Scan for the cell matching the given text and deliver its (X, Y) coordinate at center. 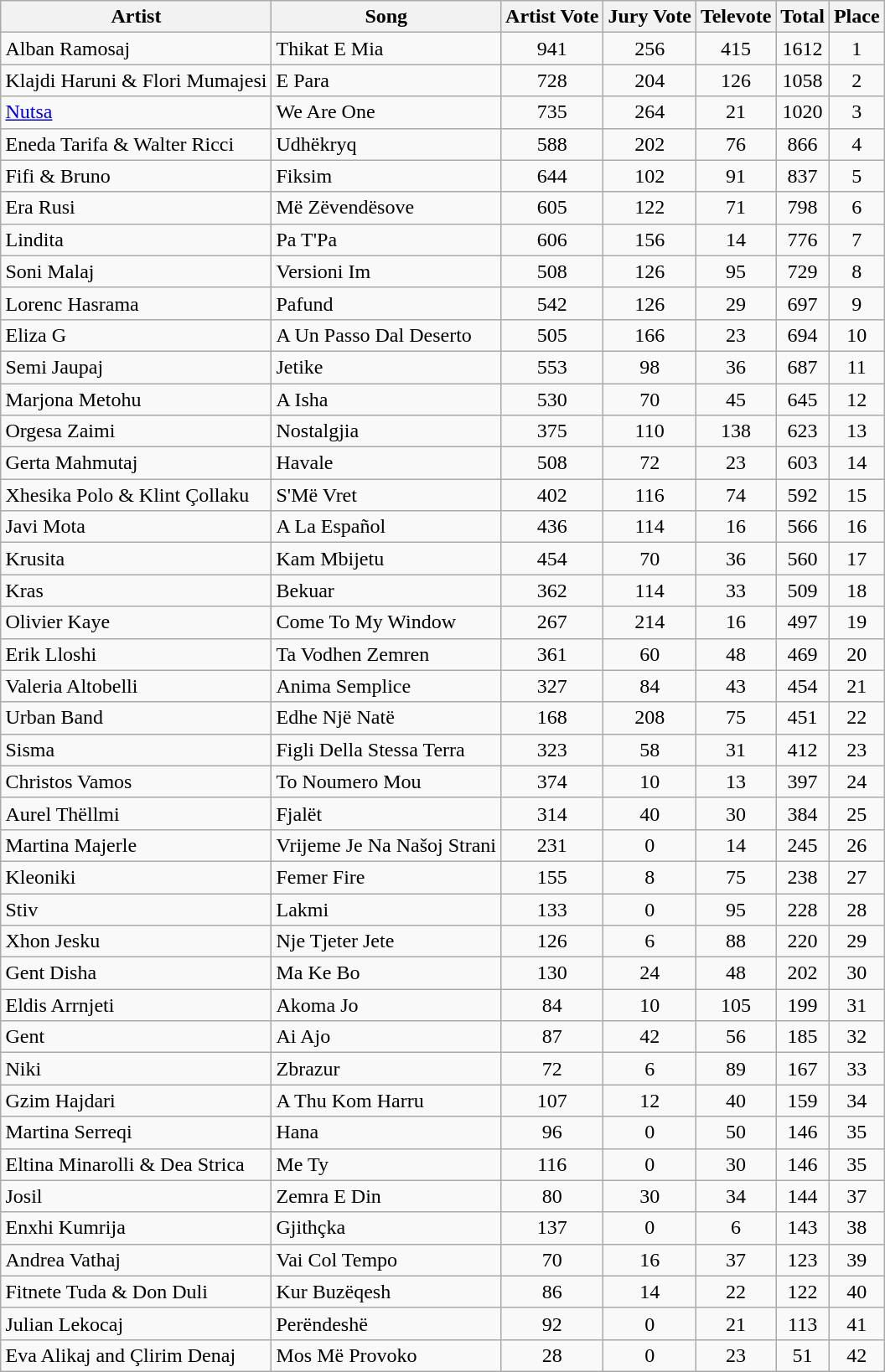
375 (552, 431)
Niki (136, 1069)
Come To My Window (386, 622)
We Are One (386, 112)
Akoma Jo (386, 1005)
314 (552, 813)
Artist Vote (552, 17)
2 (857, 80)
185 (803, 1037)
15 (857, 495)
51 (803, 1355)
Xhesika Polo & Klint Çollaku (136, 495)
231 (552, 845)
588 (552, 144)
837 (803, 176)
Orgesa Zaimi (136, 431)
Erik Lloshi (136, 654)
25 (857, 813)
Kleoniki (136, 877)
Hana (386, 1132)
19 (857, 622)
113 (803, 1323)
Enxhi Kumrija (136, 1228)
91 (736, 176)
4 (857, 144)
110 (650, 431)
605 (552, 208)
Zemra E Din (386, 1196)
776 (803, 240)
Ai Ajo (386, 1037)
58 (650, 750)
Me Ty (386, 1164)
Pafund (386, 303)
384 (803, 813)
Gent Disha (136, 973)
Era Rusi (136, 208)
Nje Tjeter Jete (386, 941)
1020 (803, 112)
Versioni Im (386, 271)
Total (803, 17)
Kras (136, 591)
941 (552, 49)
606 (552, 240)
214 (650, 622)
509 (803, 591)
Fiksim (386, 176)
74 (736, 495)
Kam Mbijetu (386, 559)
327 (552, 686)
Femer Fire (386, 877)
Artist (136, 17)
18 (857, 591)
Urban Band (136, 718)
20 (857, 654)
Jury Vote (650, 17)
Anima Semplice (386, 686)
553 (552, 367)
5 (857, 176)
1 (857, 49)
866 (803, 144)
Vrijeme Je Na Našoj Strani (386, 845)
Fifi & Bruno (136, 176)
Pa T'Pa (386, 240)
Xhon Jesku (136, 941)
Song (386, 17)
Julian Lekocaj (136, 1323)
26 (857, 845)
Eldis Arrnjeti (136, 1005)
Stiv (136, 909)
Televote (736, 17)
238 (803, 877)
86 (552, 1292)
Mos Më Provoko (386, 1355)
To Noumero Mou (386, 781)
735 (552, 112)
Andrea Vathaj (136, 1260)
497 (803, 622)
245 (803, 845)
102 (650, 176)
Josil (136, 1196)
Fjalët (386, 813)
566 (803, 527)
199 (803, 1005)
530 (552, 400)
80 (552, 1196)
Ma Ke Bo (386, 973)
397 (803, 781)
A La Español (386, 527)
436 (552, 527)
361 (552, 654)
505 (552, 335)
92 (552, 1323)
Christos Vamos (136, 781)
39 (857, 1260)
Martina Majerle (136, 845)
Eliza G (136, 335)
Më Zëvendësove (386, 208)
138 (736, 431)
644 (552, 176)
155 (552, 877)
A Un Passo Dal Deserto (386, 335)
Thikat E Mia (386, 49)
A Isha (386, 400)
687 (803, 367)
264 (650, 112)
123 (803, 1260)
267 (552, 622)
697 (803, 303)
32 (857, 1037)
11 (857, 367)
623 (803, 431)
220 (803, 941)
Perëndeshë (386, 1323)
Bekuar (386, 591)
7 (857, 240)
166 (650, 335)
Ta Vodhen Zemren (386, 654)
208 (650, 718)
469 (803, 654)
56 (736, 1037)
Fitnete Tuda & Don Duli (136, 1292)
374 (552, 781)
Figli Della Stessa Terra (386, 750)
E Para (386, 80)
Krusita (136, 559)
Udhëkryq (386, 144)
728 (552, 80)
167 (803, 1069)
Kur Buzëqesh (386, 1292)
Marjona Metohu (136, 400)
Aurel Thëllmi (136, 813)
98 (650, 367)
362 (552, 591)
228 (803, 909)
402 (552, 495)
415 (736, 49)
Gent (136, 1037)
Sisma (136, 750)
592 (803, 495)
560 (803, 559)
Alban Ramosaj (136, 49)
1612 (803, 49)
Gerta Mahmutaj (136, 463)
Javi Mota (136, 527)
Edhe Një Natë (386, 718)
144 (803, 1196)
89 (736, 1069)
38 (857, 1228)
Semi Jaupaj (136, 367)
Olivier Kaye (136, 622)
Gzim Hajdari (136, 1101)
256 (650, 49)
Eva Alikaj and Çlirim Denaj (136, 1355)
Eneda Tarifa & Walter Ricci (136, 144)
168 (552, 718)
Jetike (386, 367)
105 (736, 1005)
76 (736, 144)
Lindita (136, 240)
1058 (803, 80)
603 (803, 463)
Lorenc Hasrama (136, 303)
137 (552, 1228)
50 (736, 1132)
645 (803, 400)
143 (803, 1228)
17 (857, 559)
133 (552, 909)
41 (857, 1323)
Zbrazur (386, 1069)
Eltina Minarolli & Dea Strica (136, 1164)
204 (650, 80)
60 (650, 654)
Gjithçka (386, 1228)
Nostalgjia (386, 431)
45 (736, 400)
87 (552, 1037)
Place (857, 17)
159 (803, 1101)
Klajdi Haruni & Flori Mumajesi (136, 80)
88 (736, 941)
A Thu Kom Harru (386, 1101)
Valeria Altobelli (136, 686)
27 (857, 877)
3 (857, 112)
S'Më Vret (386, 495)
Vai Col Tempo (386, 1260)
Nutsa (136, 112)
71 (736, 208)
107 (552, 1101)
729 (803, 271)
Havale (386, 463)
130 (552, 973)
694 (803, 335)
43 (736, 686)
798 (803, 208)
156 (650, 240)
323 (552, 750)
9 (857, 303)
Martina Serreqi (136, 1132)
542 (552, 303)
412 (803, 750)
Lakmi (386, 909)
96 (552, 1132)
Soni Malaj (136, 271)
451 (803, 718)
